Pinpoint the cell where the given text exists, returning its (x, y) midpoint coordinate. 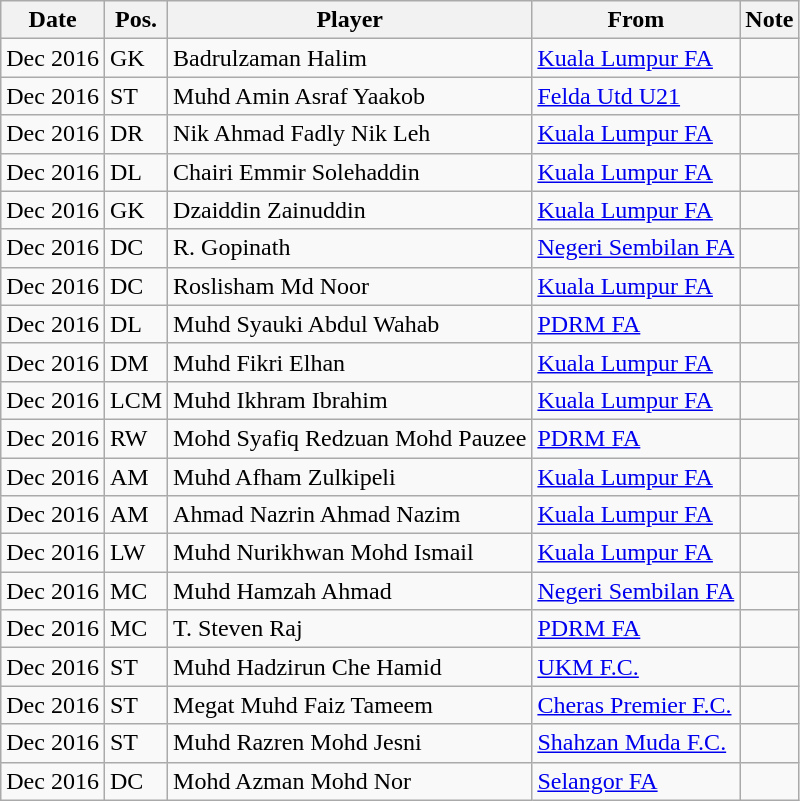
Mohd Syafiq Redzuan Mohd Pauzee (350, 438)
Ahmad Nazrin Ahmad Nazim (350, 515)
Chairi Emmir Solehaddin (350, 172)
Megat Muhd Faiz Tameem (350, 705)
Muhd Hamzah Ahmad (350, 591)
Badrulzaman Halim (350, 58)
Selangor FA (636, 781)
Muhd Amin Asraf Yaakob (350, 96)
Mohd Azman Mohd Nor (350, 781)
LW (136, 553)
Shahzan Muda F.C. (636, 743)
R. Gopinath (350, 248)
Muhd Nurikhwan Mohd Ismail (350, 553)
Note (770, 20)
LCM (136, 400)
Cheras Premier F.C. (636, 705)
Roslisham Md Noor (350, 286)
Nik Ahmad Fadly Nik Leh (350, 134)
DR (136, 134)
Dzaiddin Zainuddin (350, 210)
T. Steven Raj (350, 629)
Muhd Fikri Elhan (350, 362)
Muhd Razren Mohd Jesni (350, 743)
UKM F.C. (636, 667)
Muhd Afham Zulkipeli (350, 477)
Felda Utd U21 (636, 96)
RW (136, 438)
Date (53, 20)
Muhd Hadzirun Che Hamid (350, 667)
Pos. (136, 20)
Muhd Ikhram Ibrahim (350, 400)
Muhd Syauki Abdul Wahab (350, 324)
DM (136, 362)
Player (350, 20)
From (636, 20)
